Return [X, Y] of the center of cell containing provided text 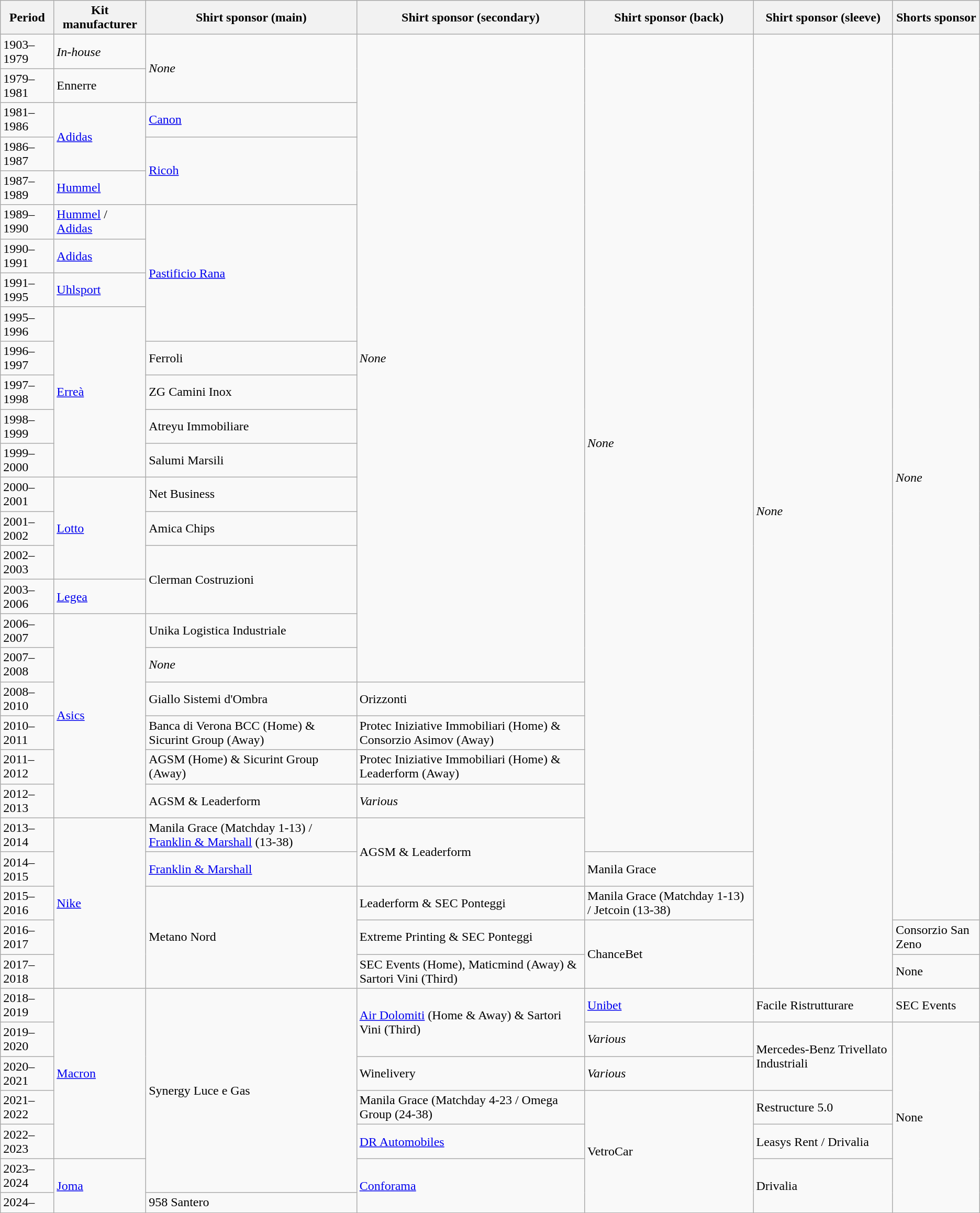
958 Santero [251, 1203]
2000–2001 [27, 494]
Hummel [100, 187]
2002–2003 [27, 562]
2003–2006 [27, 597]
2024– [27, 1203]
1997–1998 [27, 392]
Drivalia [823, 1185]
Canon [251, 119]
Ferroli [251, 358]
1995–1996 [27, 324]
2015–2016 [27, 903]
2006–2007 [27, 630]
SEC Events (Home), Maticmind (Away) & Sartori Vini (Third) [470, 971]
Metano Nord [251, 937]
1979–1981 [27, 86]
Unika Logistica Industriale [251, 630]
1989–1990 [27, 222]
Uhlsport [100, 290]
2020–2021 [27, 1073]
Shirt sponsor (main) [251, 18]
Erreà [100, 392]
2011–2012 [27, 766]
Legea [100, 597]
ZG Camini Inox [251, 392]
Facile Ristrutturare [823, 1005]
2017–2018 [27, 971]
Unibet [669, 1005]
Shirt sponsor (sleeve) [823, 18]
2016–2017 [27, 937]
Franklin & Marshall [251, 869]
Protec Iniziative Immobiliari (Home) & Leaderform (Away) [470, 766]
1986–1987 [27, 154]
Kit manufacturer [100, 18]
1998–1999 [27, 426]
Asics [100, 716]
Ricoh [251, 171]
Shirt sponsor (secondary) [470, 18]
2014–2015 [27, 869]
Protec Iniziative Immobiliari (Home) & Consorzio Asimov (Away) [470, 733]
Shirt sponsor (back) [669, 18]
1996–1997 [27, 358]
2023–2024 [27, 1176]
Manila Grace (Matchday 4-23 / Omega Group (24-38) [470, 1108]
Ennerre [100, 86]
Clerman Costruzioni [251, 580]
Macron [100, 1073]
Salumi Marsili [251, 461]
Hummel / Adidas [100, 222]
Leaderform & SEC Ponteggi [470, 903]
Banca di Verona BCC (Home) & Sicurint Group (Away) [251, 733]
2022–2023 [27, 1141]
2019–2020 [27, 1040]
2021–2022 [27, 1108]
2012–2013 [27, 801]
Shorts sponsor [936, 18]
Nike [100, 903]
Mercedes-Benz Trivellato Industriali [823, 1056]
SEC Events [936, 1005]
1990–1991 [27, 255]
Pastificio Rana [251, 273]
Manila Grace (Matchday 1-13) / Franklin & Marshall (13-38) [251, 834]
Lotto [100, 529]
Amica Chips [251, 529]
2013–2014 [27, 834]
1999–2000 [27, 461]
In-house [100, 51]
Air Dolomiti (Home & Away) & Sartori Vini (Third) [470, 1022]
Giallo Sistemi d'Ombra [251, 698]
ChanceBet [669, 954]
Net Business [251, 494]
2010–2011 [27, 733]
Orizzonti [470, 698]
1903–1979 [27, 51]
2018–2019 [27, 1005]
Winelivery [470, 1073]
Conforama [470, 1185]
2007–2008 [27, 665]
1981–1986 [27, 119]
Synergy Luce e Gas [251, 1090]
Extreme Printing & SEC Ponteggi [470, 937]
Leasys Rent / Drivalia [823, 1141]
Manila Grace [669, 869]
1991–1995 [27, 290]
Period [27, 18]
Restructure 5.0 [823, 1108]
1987–1989 [27, 187]
AGSM (Home) & Sicurint Group (Away) [251, 766]
Consorzio San Zeno [936, 937]
Atreyu Immobiliare [251, 426]
DR Automobiles [470, 1141]
VetroCar [669, 1152]
Joma [100, 1185]
2008–2010 [27, 698]
Manila Grace (Matchday 1-13) / Jetcoin (13-38) [669, 903]
2001–2002 [27, 529]
